Scan for the cell matching the given text and deliver its [x, y] coordinate at center. 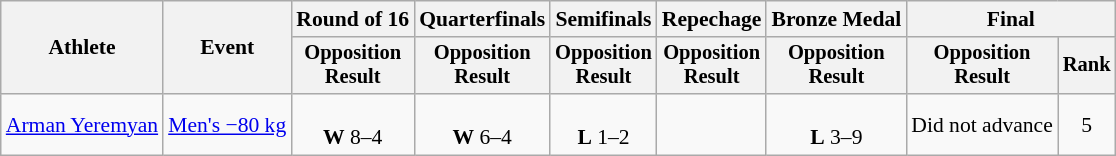
Athlete [82, 48]
Quarterfinals [482, 19]
W 6–4 [482, 124]
Round of 16 [352, 19]
Repechage [712, 19]
Rank [1087, 66]
Final [1010, 19]
Event [227, 48]
W 8–4 [352, 124]
Arman Yeremyan [82, 124]
L 3–9 [836, 124]
Did not advance [982, 124]
Men's −80 kg [227, 124]
L 1–2 [604, 124]
Semifinals [604, 19]
5 [1087, 124]
Bronze Medal [836, 19]
